Scan for the cell matching the given text and deliver its [X, Y] coordinate at center. 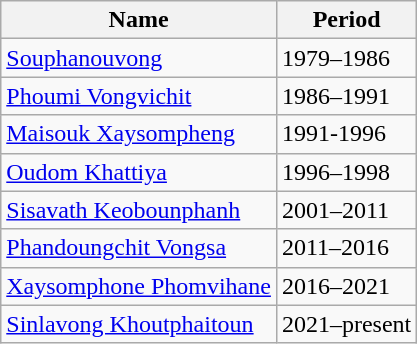
Phoumi Vongvichit [139, 96]
Phandoungchit Vongsa [139, 248]
2021–present [346, 324]
Name [139, 20]
Maisouk Xaysompheng [139, 134]
2001–2011 [346, 210]
Souphanouvong [139, 58]
Sinlavong Khoutphaitoun [139, 324]
Oudom Khattiya [139, 172]
1986–1991 [346, 96]
2011–2016 [346, 248]
1996–1998 [346, 172]
2016–2021 [346, 286]
Xaysomphone Phomvihane [139, 286]
Period [346, 20]
1991-1996 [346, 134]
1979–1986 [346, 58]
Sisavath Keobounphanh [139, 210]
